Search for the cell housing the specified text and yield its (X, Y) center coordinate. 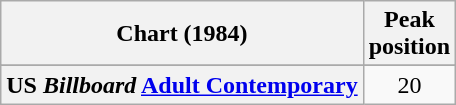
20 (409, 85)
Chart (1984) (182, 34)
Peakposition (409, 34)
US Billboard Adult Contemporary (182, 85)
